Find where the given text appears and provide that cell's center as (X, Y) coordinate. 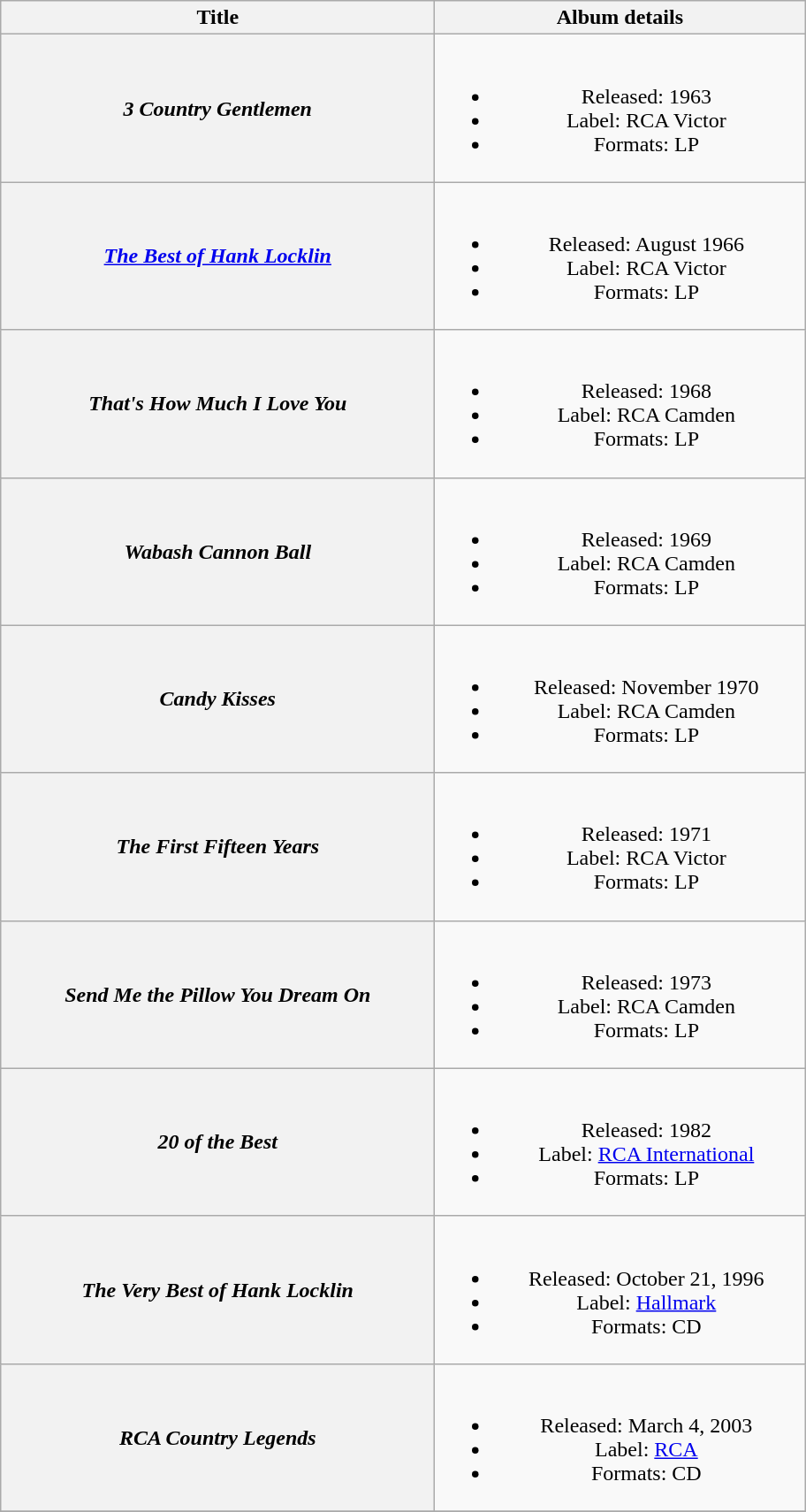
That's How Much I Love You (217, 403)
Wabash Cannon Ball (217, 552)
Send Me the Pillow You Dream On (217, 994)
Released: 1968Label: RCA CamdenFormats: LP (620, 403)
The Very Best of Hank Locklin (217, 1289)
Released: 1969Label: RCA CamdenFormats: LP (620, 552)
Released: 1963Label: RCA VictorFormats: LP (620, 108)
The Best of Hank Locklin (217, 256)
3 Country Gentlemen (217, 108)
Released: November 1970Label: RCA CamdenFormats: LP (620, 699)
Released: August 1966Label: RCA VictorFormats: LP (620, 256)
Album details (620, 18)
Released: March 4, 2003Label: RCAFormats: CD (620, 1438)
Released: 1982Label: RCA InternationalFormats: LP (620, 1142)
Released: 1973Label: RCA CamdenFormats: LP (620, 994)
The First Fifteen Years (217, 847)
Candy Kisses (217, 699)
Released: 1971Label: RCA VictorFormats: LP (620, 847)
20 of the Best (217, 1142)
RCA Country Legends (217, 1438)
Title (217, 18)
Released: October 21, 1996Label: HallmarkFormats: CD (620, 1289)
